Pinpoint the cell where the given text exists, returning its (x, y) midpoint coordinate. 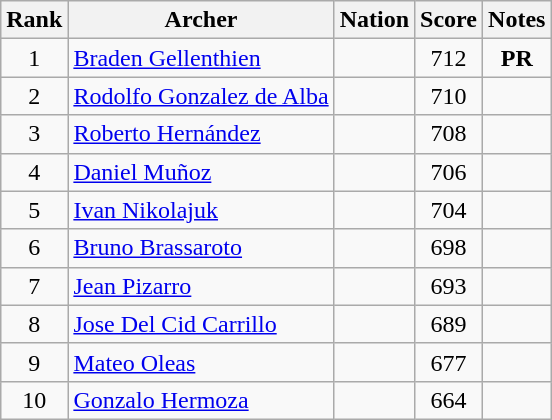
Score (449, 20)
706 (449, 172)
5 (34, 210)
4 (34, 172)
Rank (34, 20)
PR (517, 58)
693 (449, 286)
2 (34, 96)
Jean Pizarro (201, 286)
7 (34, 286)
677 (449, 362)
6 (34, 248)
3 (34, 134)
Notes (517, 20)
10 (34, 400)
Daniel Muñoz (201, 172)
698 (449, 248)
712 (449, 58)
Mateo Oleas (201, 362)
9 (34, 362)
8 (34, 324)
1 (34, 58)
Jose Del Cid Carrillo (201, 324)
664 (449, 400)
Archer (201, 20)
Ivan Nikolajuk (201, 210)
Rodolfo Gonzalez de Alba (201, 96)
689 (449, 324)
Nation (374, 20)
708 (449, 134)
Braden Gellenthien (201, 58)
710 (449, 96)
Bruno Brassaroto (201, 248)
Gonzalo Hermoza (201, 400)
704 (449, 210)
Roberto Hernández (201, 134)
